Pinpoint the cell where the given text exists, returning its [X, Y] midpoint coordinate. 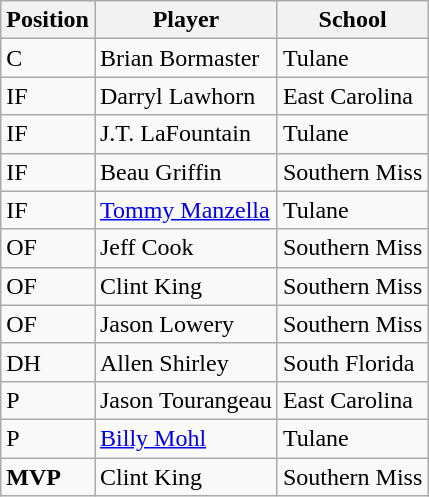
Jason Tourangeau [186, 400]
Jason Lowery [186, 324]
J.T. LaFountain [186, 134]
Tommy Manzella [186, 210]
South Florida [352, 362]
Allen Shirley [186, 362]
School [352, 20]
C [48, 58]
Beau Griffin [186, 172]
Darryl Lawhorn [186, 96]
MVP [48, 477]
DH [48, 362]
Jeff Cook [186, 248]
Brian Bormaster [186, 58]
Player [186, 20]
Billy Mohl [186, 438]
Position [48, 20]
